Determine the [x, y] coordinate at the center of the cell enclosing the given text.  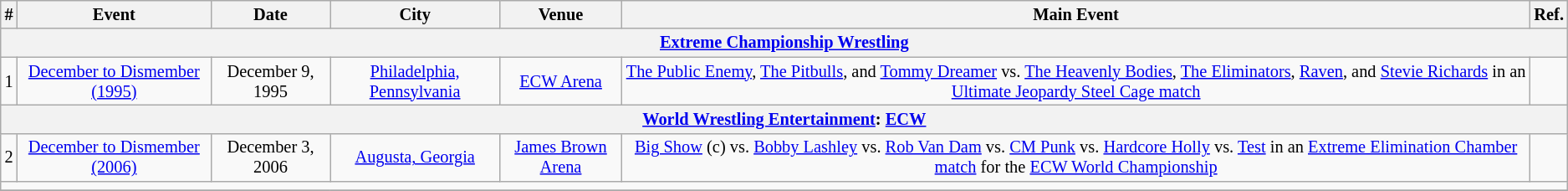
December to Dismember (2006) [114, 157]
World Wrestling Entertainment: ECW [784, 119]
December 3, 2006 [271, 157]
ECW Arena [560, 81]
Ref. [1549, 14]
Venue [560, 14]
Event [114, 14]
1 [9, 81]
2 [9, 157]
Philadelphia, Pennsylvania [415, 81]
Extreme Championship Wrestling [784, 43]
James Brown Arena [560, 157]
# [9, 14]
December to Dismember (1995) [114, 81]
Augusta, Georgia [415, 157]
December 9, 1995 [271, 81]
City [415, 14]
Main Event [1076, 14]
Date [271, 14]
